Provide the (X, Y) coordinate of the cell's center where the given text is located.  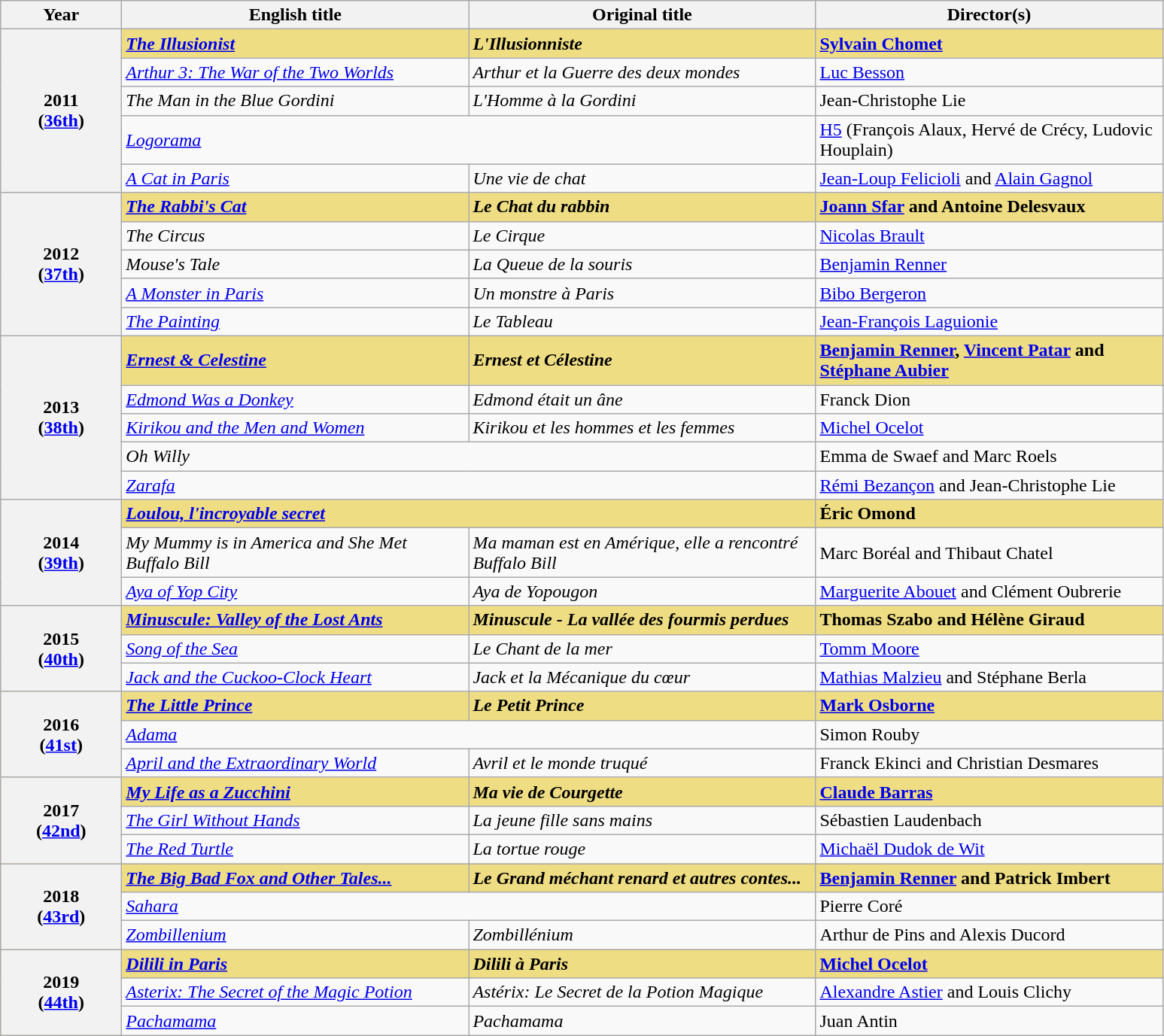
Avril et le monde truqué (643, 763)
Luc Besson (989, 72)
The Big Bad Fox and Other Tales... (295, 878)
The Circus (295, 235)
Mouse's Tale (295, 264)
English title (295, 15)
Jean-Loup Felicioli and Alain Gagnol (989, 178)
Le Petit Prince (643, 706)
Mathias Malzieu and Stéphane Berla (989, 677)
Claude Barras (989, 791)
Le Chat du rabbin (643, 207)
H5 (François Alaux, Hervé de Crécy, Ludovic Houplain) (989, 140)
Oh Willy (469, 457)
Edmond Was a Donkey (295, 400)
2011(36th) (62, 111)
La tortue rouge (643, 849)
Emma de Swaef and Marc Roels (989, 457)
Arthur de Pins and Alexis Ducord (989, 935)
Astérix: Le Secret de la Potion Magique (643, 992)
Une vie de chat (643, 178)
Aya de Yopougon (643, 591)
Le Cirque (643, 235)
The Girl Without Hands (295, 820)
Joann Sfar and Antoine Delesvaux (989, 207)
Director(s) (989, 15)
2014(39th) (62, 552)
Loulou, l'incroyable secret (469, 514)
Kirikou and the Men and Women (295, 428)
2017(42nd) (62, 820)
L'Illusionniste (643, 44)
Zarafa (469, 485)
2018(43rd) (62, 907)
Year (62, 15)
Pierre Coré (989, 907)
Ernest & Celestine (295, 360)
2019(44th) (62, 992)
Bibo Bergeron (989, 293)
Tomm Moore (989, 649)
Zombillenium (295, 935)
Un monstre à Paris (643, 293)
2013(38th) (62, 417)
Logorama (469, 140)
Dilili à Paris (643, 964)
2012(37th) (62, 264)
Minuscule - La vallée des fourmis perdues (643, 620)
Simon Rouby (989, 734)
Alexandre Astier and Louis Clichy (989, 992)
Nicolas Brault (989, 235)
L'Homme à la Gordini (643, 101)
Marguerite Abouet and Clément Oubrerie (989, 591)
Sahara (469, 907)
April and the Extraordinary World (295, 763)
Edmond était un âne (643, 400)
Mark Osborne (989, 706)
Michaël Dudok de Wit (989, 849)
The Man in the Blue Gordini (295, 101)
Jean-Christophe Lie (989, 101)
Ma vie de Courgette (643, 791)
Le Chant de la mer (643, 649)
Ma maman est en Amérique, elle a rencontré Buffalo Bill (643, 552)
Zombillénium (643, 935)
Kirikou et les hommes et les femmes (643, 428)
Benjamin Renner and Patrick Imbert (989, 878)
Franck Dion (989, 400)
2016(41st) (62, 734)
The Rabbi's Cat (295, 207)
The Red Turtle (295, 849)
Marc Boréal and Thibaut Chatel (989, 552)
Éric Omond (989, 514)
A Cat in Paris (295, 178)
Rémi Bezançon and Jean-Christophe Lie (989, 485)
The Little Prince (295, 706)
Song of the Sea (295, 649)
Aya of Yop City (295, 591)
Sylvain Chomet (989, 44)
Dilili in Paris (295, 964)
Jack and the Cuckoo-Clock Heart (295, 677)
Jack et la Mécanique du cœur (643, 677)
The Illusionist (295, 44)
Sébastien Laudenbach (989, 820)
Jean-François Laguionie (989, 321)
La jeune fille sans mains (643, 820)
Benjamin Renner, Vincent Patar and Stéphane Aubier (989, 360)
Juan Antin (989, 1021)
Thomas Szabo and Hélène Giraud (989, 620)
Franck Ekinci and Christian Desmares (989, 763)
My Life as a Zucchini (295, 791)
Asterix: The Secret of the Magic Potion (295, 992)
Le Grand méchant renard et autres contes... (643, 878)
Arthur et la Guerre des deux mondes (643, 72)
Original title (643, 15)
Minuscule: Valley of the Lost Ants (295, 620)
Ernest et Célestine (643, 360)
2015(40th) (62, 649)
The Painting (295, 321)
A Monster in Paris (295, 293)
Benjamin Renner (989, 264)
Adama (469, 734)
My Mummy is in America and She Met Buffalo Bill (295, 552)
Le Tableau (643, 321)
Arthur 3: The War of the Two Worlds (295, 72)
La Queue de la souris (643, 264)
